Search for the cell housing the specified text and yield its (x, y) center coordinate. 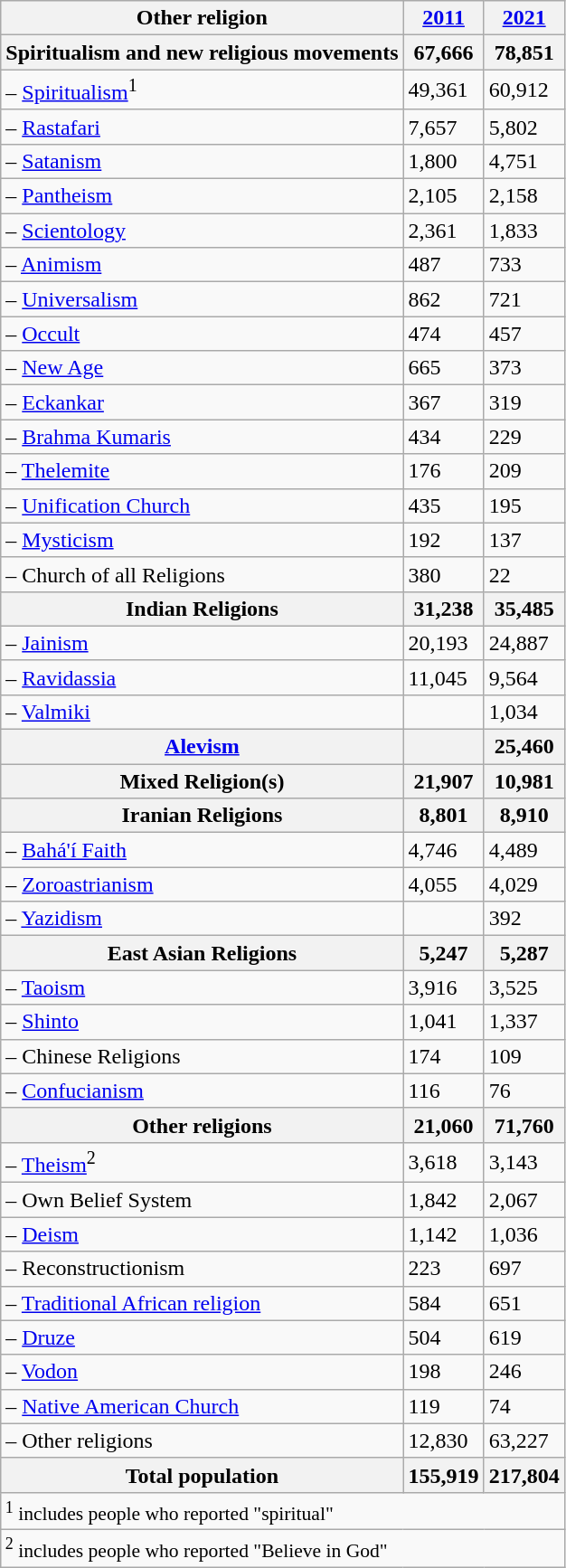
4,029 (524, 884)
457 (524, 334)
– Thelemite (203, 471)
2,067 (524, 1200)
584 (443, 1303)
373 (524, 368)
198 (443, 1372)
– Zoroastrianism (203, 884)
Alevism (203, 747)
– Spiritualism1 (203, 90)
– Eckankar (203, 402)
60,912 (524, 90)
76 (524, 1091)
2021 (524, 18)
392 (524, 919)
Other religions (203, 1125)
74 (524, 1406)
1,337 (524, 1022)
– Druze (203, 1337)
10,981 (524, 781)
651 (524, 1303)
Iranian Religions (203, 816)
504 (443, 1337)
174 (443, 1056)
– Unification Church (203, 505)
229 (524, 437)
4,489 (524, 850)
5,802 (524, 127)
– Reconstructionism (203, 1269)
– Ravidassia (203, 677)
619 (524, 1337)
2,158 (524, 196)
1 includes people who reported "spiritual" (282, 1510)
8,801 (443, 816)
1,041 (443, 1022)
11,045 (443, 677)
223 (443, 1269)
– Valmiki (203, 712)
– Vodon (203, 1372)
67,666 (443, 52)
474 (443, 334)
1,034 (524, 712)
119 (443, 1406)
2,105 (443, 196)
East Asian Religions (203, 953)
733 (524, 265)
– Occult (203, 334)
– Native American Church (203, 1406)
22 (524, 574)
9,564 (524, 677)
195 (524, 505)
1,842 (443, 1200)
– Mysticism (203, 540)
5,287 (524, 953)
71,760 (524, 1125)
3,916 (443, 987)
– Other religions (203, 1440)
Total population (203, 1475)
4,751 (524, 161)
– Pantheism (203, 196)
4,055 (443, 884)
49,361 (443, 90)
– Taoism (203, 987)
217,804 (524, 1475)
– Theism2 (203, 1163)
2 includes people who reported "Believe in God" (282, 1548)
– Bahá'í Faith (203, 850)
– Rastafari (203, 127)
24,887 (524, 643)
434 (443, 437)
116 (443, 1091)
209 (524, 471)
1,142 (443, 1234)
– Jainism (203, 643)
109 (524, 1056)
Mixed Religion(s) (203, 781)
– Shinto (203, 1022)
– Traditional African religion (203, 1303)
1,800 (443, 161)
7,657 (443, 127)
– Satanism (203, 161)
5,247 (443, 953)
155,919 (443, 1475)
– New Age (203, 368)
192 (443, 540)
31,238 (443, 609)
435 (443, 505)
35,485 (524, 609)
246 (524, 1372)
– Chinese Religions (203, 1056)
137 (524, 540)
20,193 (443, 643)
– Deism (203, 1234)
Indian Religions (203, 609)
1,036 (524, 1234)
2,361 (443, 231)
1,833 (524, 231)
4,746 (443, 850)
– Scientology (203, 231)
3,618 (443, 1163)
3,525 (524, 987)
367 (443, 402)
– Yazidism (203, 919)
– Confucianism (203, 1091)
487 (443, 265)
Spiritualism and new religious movements (203, 52)
63,227 (524, 1440)
21,060 (443, 1125)
862 (443, 299)
Other religion (203, 18)
– Universalism (203, 299)
– Own Belief System (203, 1200)
8,910 (524, 816)
– Church of all Religions (203, 574)
25,460 (524, 747)
721 (524, 299)
2011 (443, 18)
176 (443, 471)
12,830 (443, 1440)
3,143 (524, 1163)
– Brahma Kumaris (203, 437)
319 (524, 402)
78,851 (524, 52)
697 (524, 1269)
– Animism (203, 265)
665 (443, 368)
21,907 (443, 781)
380 (443, 574)
